Extract the (X, Y) coordinate from the center of the cell holding the provided text.  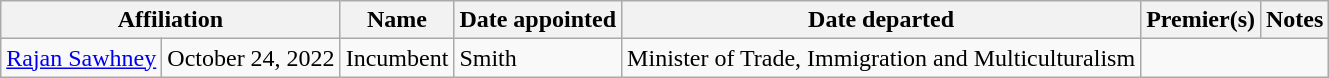
Notes (1294, 20)
Minister of Trade, Immigration and Multiculturalism (882, 58)
Premier(s) (1201, 20)
Rajan Sawhney (82, 58)
Smith (538, 58)
Affiliation (170, 20)
Incumbent (397, 58)
Date appointed (538, 20)
Date departed (882, 20)
October 24, 2022 (251, 58)
Name (397, 20)
